Extract the (x, y) coordinate from the center of the cell holding the provided text.  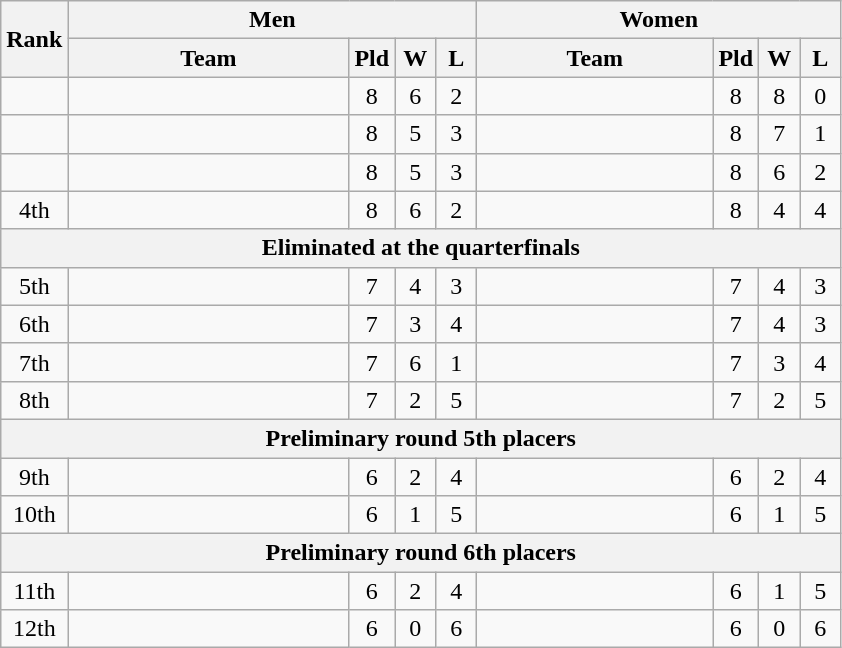
8th (34, 400)
Eliminated at the quarterfinals (421, 248)
12th (34, 629)
Preliminary round 5th placers (421, 438)
Women (659, 20)
Men (272, 20)
5th (34, 286)
4th (34, 210)
Preliminary round 6th placers (421, 553)
Rank (34, 39)
7th (34, 362)
6th (34, 324)
9th (34, 477)
11th (34, 591)
10th (34, 515)
